Find where the given text appears and provide that cell's center as (X, Y) coordinate. 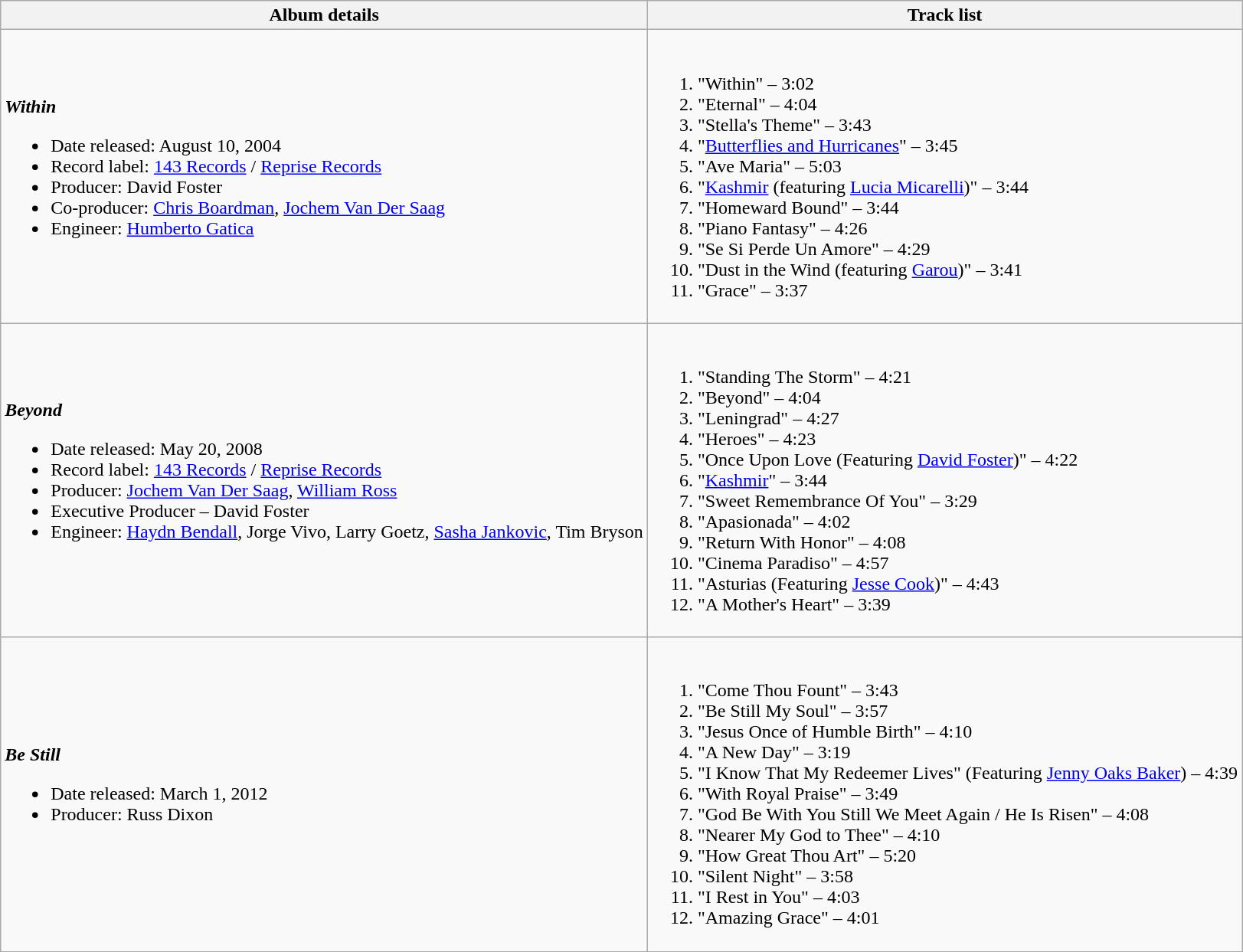
Be StillDate released: March 1, 2012Producer: Russ Dixon (325, 794)
Track list (944, 15)
Album details (325, 15)
